Capture the cell that displays the provided text and extract its (x, y) central coordinate. 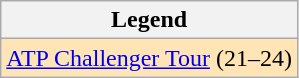
ATP Challenger Tour (21–24) (150, 58)
Legend (150, 20)
